For the text-containing cell, return its midpoint in (x, y) coordinate format. 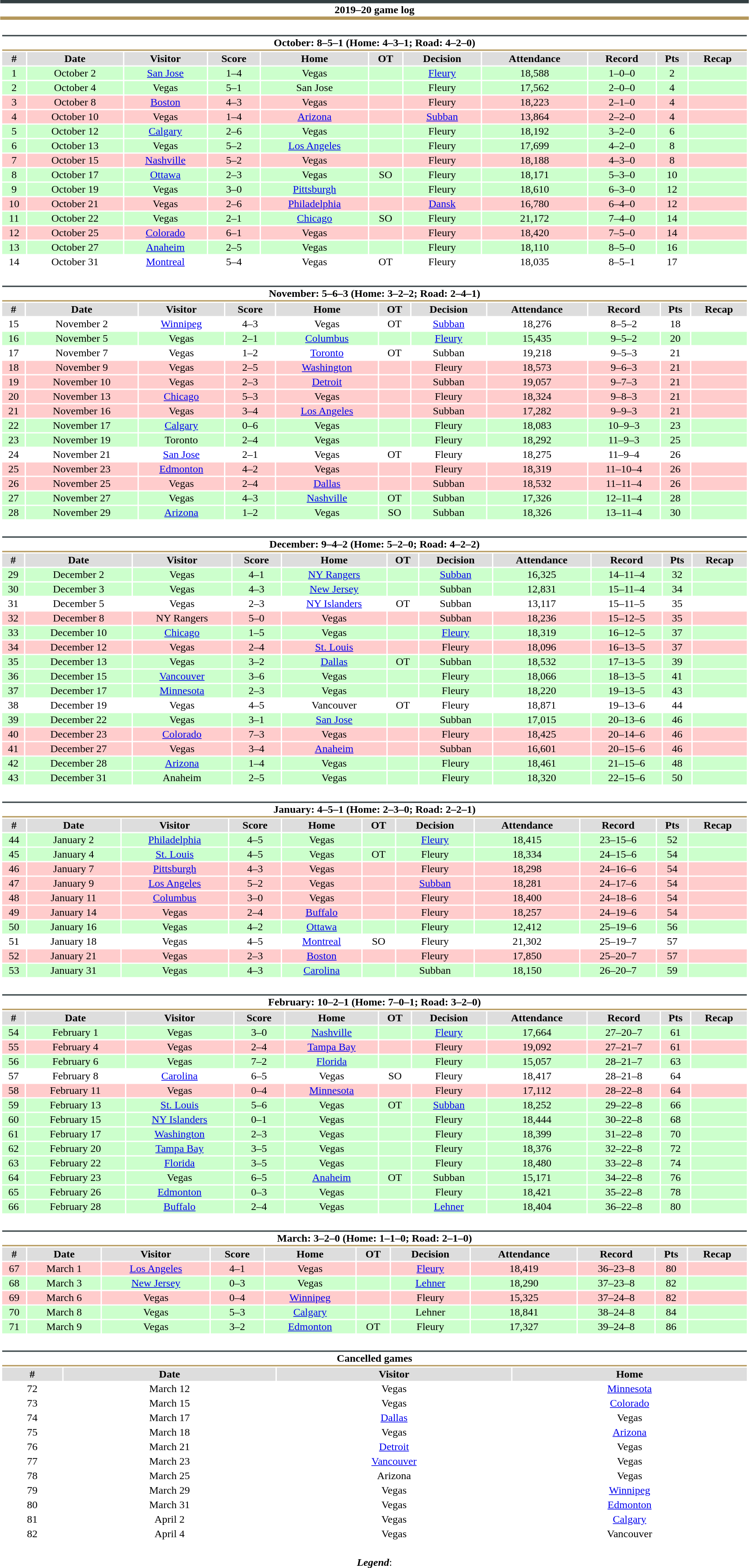
6–4–0 (621, 204)
31–22–8 (624, 1134)
18,324 (537, 396)
19,057 (537, 382)
March 23 (169, 1462)
15,171 (537, 1177)
79 (32, 1491)
18,066 (541, 676)
3–1 (257, 720)
October 12 (75, 132)
18,480 (537, 1163)
22 (13, 425)
18,290 (524, 1283)
12–11–4 (624, 498)
16,325 (541, 575)
November 29 (82, 512)
19 (13, 382)
December 17 (78, 691)
January 11 (73, 898)
28–21–8 (624, 1076)
4–3–0 (621, 161)
March 15 (169, 1404)
February 11 (76, 1090)
November 25 (82, 483)
March 17 (169, 1418)
December 15 (78, 676)
January 16 (73, 927)
18,223 (534, 102)
15,435 (537, 338)
March 29 (169, 1491)
38 (13, 705)
7–5–0 (621, 233)
60 (13, 1119)
October 4 (75, 88)
18,298 (527, 869)
16,601 (541, 749)
1 (14, 73)
5–1 (234, 88)
October: 8–5–1 (Home: 4–3–1; Road: 4–2–0) (374, 43)
24–16–6 (618, 869)
November 19 (82, 440)
16–13–5 (627, 647)
February 17 (76, 1134)
February 22 (76, 1163)
51 (14, 942)
December 10 (78, 633)
17,112 (537, 1090)
18,404 (537, 1206)
March 9 (64, 1327)
20–13–6 (627, 720)
18,425 (541, 734)
8–5–0 (621, 248)
March 18 (169, 1433)
March 12 (169, 1389)
25–19–7 (618, 942)
58 (13, 1090)
October 31 (75, 262)
37–24–8 (616, 1298)
March: 3–2–0 (Home: 1–1–0; Road: 2–1–0) (374, 1239)
0–1 (259, 1119)
18,320 (541, 778)
11 (14, 219)
18,171 (534, 175)
November 27 (82, 498)
42 (13, 763)
65 (13, 1192)
15,057 (537, 1061)
January 21 (73, 956)
18–13–5 (627, 676)
Dansk (442, 204)
29 (13, 575)
17,850 (527, 956)
11–11–4 (624, 483)
17,015 (541, 720)
February 23 (76, 1177)
17,327 (524, 1327)
16,780 (534, 204)
February 13 (76, 1105)
24–19–6 (618, 913)
86 (671, 1327)
2–1–0 (621, 102)
53 (14, 971)
3–6 (257, 676)
18,419 (524, 1269)
27–21–7 (624, 1047)
5 (14, 132)
February 28 (76, 1206)
71 (14, 1327)
0–6 (250, 425)
24 (13, 454)
December: 9–4–2 (Home: 5–2–0; Road: 4–2–2) (374, 545)
18,096 (541, 647)
6–1 (234, 233)
18,292 (537, 440)
18,871 (541, 705)
9–7–3 (624, 382)
9–9–3 (624, 411)
15–11–5 (627, 604)
November 2 (82, 324)
January 9 (73, 884)
October 15 (75, 161)
25–19–6 (618, 927)
36–23–8 (616, 1269)
29–22–8 (624, 1105)
1–0–0 (621, 73)
9–5–2 (624, 338)
March 8 (64, 1312)
18,281 (527, 884)
13,117 (541, 604)
18,257 (527, 913)
33–22–8 (624, 1163)
7 (14, 161)
84 (671, 1312)
November 17 (82, 425)
January 14 (73, 913)
December 28 (78, 763)
36 (13, 676)
November 13 (82, 396)
18,420 (534, 233)
October 13 (75, 146)
77 (32, 1462)
12,412 (527, 927)
January 4 (73, 855)
27 (13, 498)
October 2 (75, 73)
18,083 (537, 425)
18,573 (537, 367)
19–13–6 (627, 705)
March 1 (64, 1269)
62 (13, 1148)
5–6 (259, 1105)
November 5 (82, 338)
October 27 (75, 248)
7–4–0 (621, 219)
11–10–4 (624, 469)
17,699 (534, 146)
75 (32, 1433)
18,588 (534, 73)
November 21 (82, 454)
5–0 (257, 618)
15 (13, 324)
11–9–4 (624, 454)
19,218 (537, 353)
30–22–8 (624, 1119)
8–5–2 (624, 324)
February: 10–2–1 (Home: 7–0–1; Road: 3–2–0) (374, 1002)
March 21 (169, 1447)
11–9–3 (624, 440)
20–15–6 (627, 749)
March 31 (169, 1505)
February 26 (76, 1192)
24–17–6 (618, 884)
18,326 (537, 512)
33 (13, 633)
24–15–6 (618, 855)
18,275 (537, 454)
February 20 (76, 1148)
32–22–8 (624, 1148)
December 31 (78, 778)
18,334 (527, 855)
17,326 (537, 498)
13 (14, 248)
9–5–3 (624, 353)
January 2 (73, 840)
18,220 (541, 691)
December 23 (78, 734)
December 22 (78, 720)
February 4 (76, 1047)
17–13–5 (627, 662)
7–3 (257, 734)
October 8 (75, 102)
15–11–4 (627, 589)
21,172 (534, 219)
October 25 (75, 233)
18,188 (534, 161)
18,035 (534, 262)
2019–20 game log (374, 10)
16–12–5 (627, 633)
November 9 (82, 367)
November 23 (82, 469)
10–9–3 (624, 425)
24–18–6 (618, 898)
73 (32, 1404)
17,282 (537, 411)
March 25 (169, 1476)
67 (14, 1269)
18,150 (527, 971)
January: 4–5–1 (Home: 2–3–0; Road: 2–2–1) (374, 809)
21,302 (527, 942)
28–22–8 (624, 1090)
39–24–8 (616, 1327)
69 (14, 1298)
December 19 (78, 705)
40 (13, 734)
2–2–0 (621, 117)
38–24–8 (616, 1312)
17,562 (534, 88)
October 10 (75, 117)
23–15–6 (618, 840)
December 8 (78, 618)
November 16 (82, 411)
December 12 (78, 647)
15,325 (524, 1298)
3–2–0 (621, 132)
9 (14, 190)
28–21–7 (624, 1061)
5–3–0 (621, 175)
9–8–3 (624, 396)
18,376 (537, 1148)
45 (14, 855)
18,399 (537, 1134)
February 1 (76, 1032)
47 (14, 884)
December 27 (78, 749)
18,415 (527, 840)
31 (13, 604)
26–20–7 (618, 971)
36–22–8 (624, 1206)
March 3 (64, 1283)
81 (32, 1520)
March 6 (64, 1298)
February 6 (76, 1061)
2–0–0 (621, 88)
18,610 (534, 190)
18,236 (541, 618)
Cancelled games (374, 1358)
55 (13, 1047)
18,252 (537, 1105)
8–5–1 (621, 262)
19,092 (537, 1047)
25–20–7 (618, 956)
18,192 (534, 132)
49 (14, 913)
October 21 (75, 204)
9–6–3 (624, 367)
1–5 (257, 633)
13,864 (534, 117)
5–4 (234, 262)
18,841 (524, 1312)
October 22 (75, 219)
February 15 (76, 1119)
18,421 (537, 1192)
20–14–6 (627, 734)
18,276 (537, 324)
October 19 (75, 190)
April 4 (169, 1534)
3 (14, 102)
November: 5–6–3 (Home: 3–2–2; Road: 2–4–1) (374, 294)
4–2–0 (621, 146)
April 2 (169, 1520)
14–11–4 (627, 575)
December 13 (78, 662)
October 17 (75, 175)
November 7 (82, 353)
November 10 (82, 382)
December 3 (78, 589)
27–20–7 (624, 1032)
18,417 (537, 1076)
13–11–4 (624, 512)
18,110 (534, 248)
12,831 (541, 589)
January 7 (73, 869)
7–2 (259, 1061)
15–12–5 (627, 618)
December 5 (78, 604)
January 18 (73, 942)
18,400 (527, 898)
22–15–6 (627, 778)
19–13–5 (627, 691)
34–22–8 (624, 1177)
18,444 (537, 1119)
17,664 (537, 1032)
January 31 (73, 971)
18,461 (541, 763)
35–22–8 (624, 1192)
February 8 (76, 1076)
6–3–0 (621, 190)
37–23–8 (616, 1283)
December 2 (78, 575)
21–15–6 (627, 763)
